Scan for the cell matching the given text and deliver its [x, y] coordinate at center. 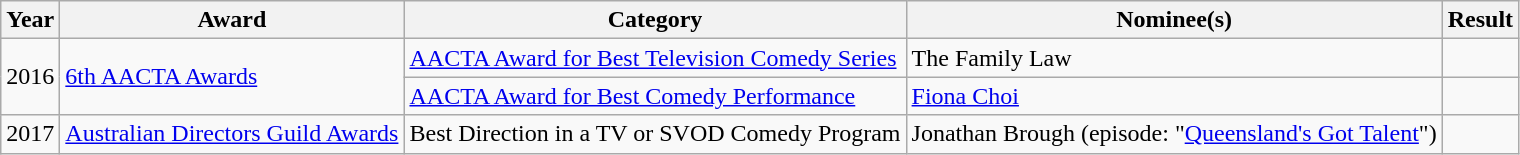
2016 [30, 77]
The Family Law [1174, 58]
2017 [30, 134]
Result [1480, 20]
Category [655, 20]
Award [232, 20]
AACTA Award for Best Television Comedy Series [655, 58]
6th AACTA Awards [232, 77]
Year [30, 20]
Fiona Choi [1174, 96]
Nominee(s) [1174, 20]
Best Direction in a TV or SVOD Comedy Program [655, 134]
Jonathan Brough (episode: "Queensland's Got Talent") [1174, 134]
Australian Directors Guild Awards [232, 134]
AACTA Award for Best Comedy Performance [655, 96]
